Identify which cell holds the provided text, then report its [X, Y] central coordinate. 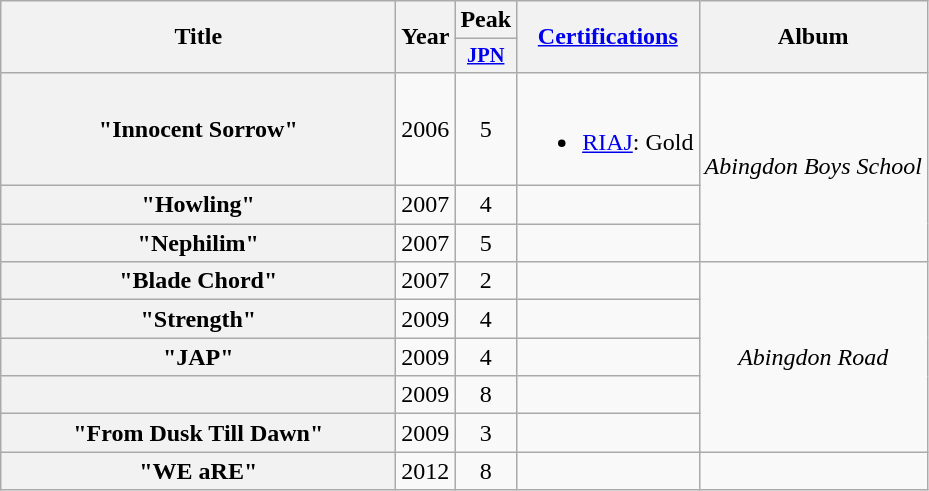
"Howling" [198, 205]
Peak [486, 20]
"Blade Chord" [198, 281]
"Nephilim" [198, 243]
2006 [426, 128]
2012 [426, 471]
Title [198, 37]
"From Dusk Till Dawn" [198, 433]
Abingdon Boys School [813, 166]
Certifications [608, 37]
JPN [486, 56]
"WE aRE" [198, 471]
Album [813, 37]
"JAP" [198, 357]
Abingdon Road [813, 357]
3 [486, 433]
"Innocent Sorrow" [198, 128]
2 [486, 281]
"Strength" [198, 319]
RIAJ: Gold [608, 128]
Year [426, 37]
